Identify which cell holds the provided text, then report its (x, y) central coordinate. 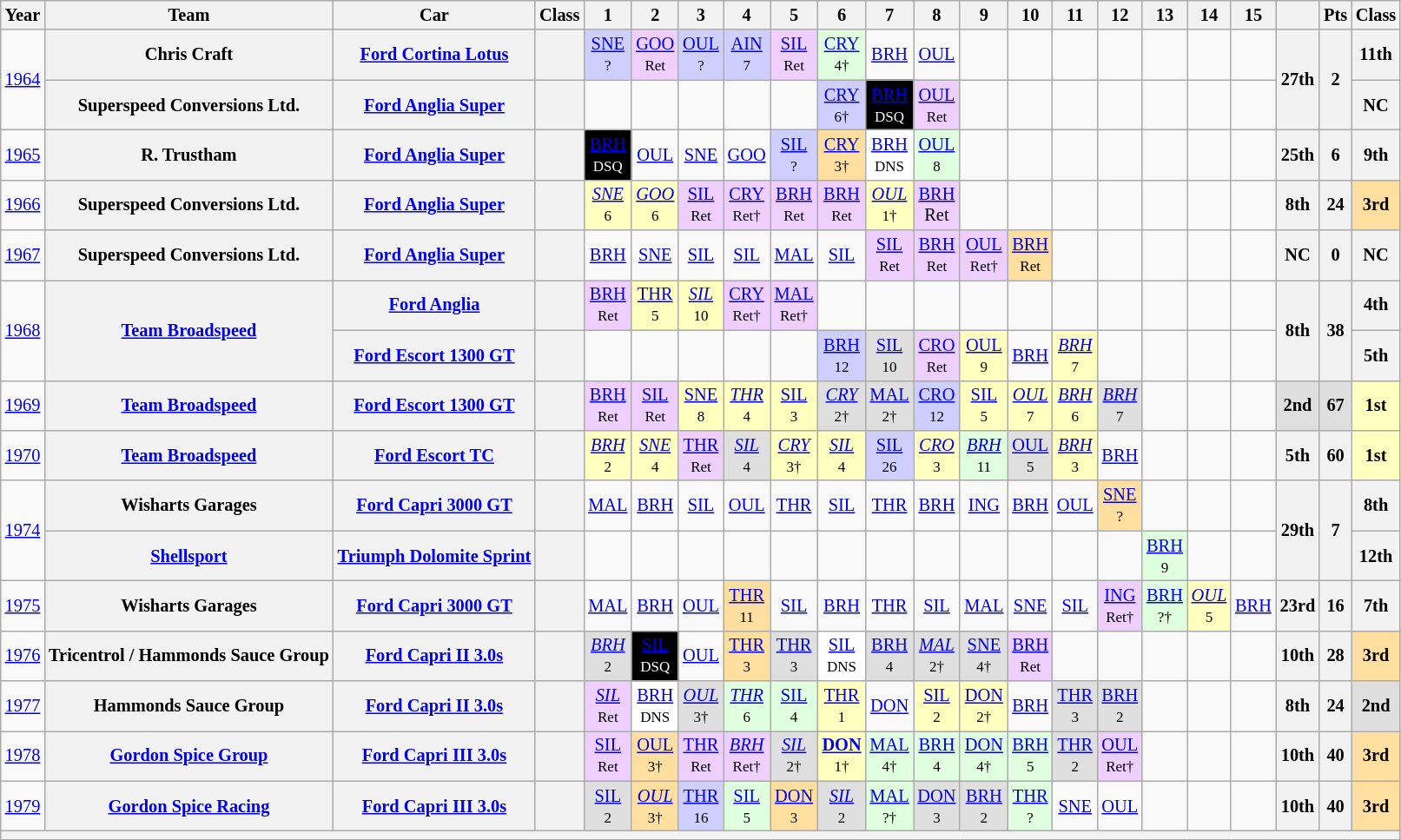
THR6 (747, 706)
SILDNS (843, 656)
1978 (23, 756)
THR4 (747, 406)
MALRet† (794, 305)
BRHRet† (747, 756)
CRORet (937, 355)
OUL7 (1030, 406)
DON4† (983, 756)
1964 (23, 80)
1 (608, 15)
7th (1376, 605)
Pts (1336, 15)
1979 (23, 806)
1968 (23, 330)
5 (794, 15)
9 (983, 15)
SNE8 (701, 406)
THR5 (655, 305)
9th (1376, 155)
THR? (1030, 806)
25th (1298, 155)
THR2 (1075, 756)
Chris Craft (189, 55)
Car (434, 15)
Gordon Spice Group (189, 756)
INGRet† (1120, 605)
Shellsport (189, 556)
11th (1376, 55)
15 (1253, 15)
THR11 (747, 605)
Triumph Dolomite Sprint (434, 556)
67 (1336, 406)
1975 (23, 605)
GOO6 (655, 205)
Team (189, 15)
SIL? (794, 155)
SIL2† (794, 756)
8 (937, 15)
1966 (23, 205)
MAL4† (889, 756)
OUL1† (889, 205)
BRH5 (1030, 756)
14 (1209, 15)
1977 (23, 706)
CRY2† (843, 406)
38 (1336, 330)
DON1† (843, 756)
12th (1376, 556)
Hammonds Sauce Group (189, 706)
MAL?† (889, 806)
OUL8 (937, 155)
23rd (1298, 605)
29th (1298, 530)
R. Trustham (189, 155)
4th (1376, 305)
11 (1075, 15)
CRY6† (843, 105)
DON2† (983, 706)
Ford Anglia (434, 305)
BRH12 (843, 355)
27th (1298, 80)
4 (747, 15)
Gordon Spice Racing (189, 806)
1976 (23, 656)
Ford Escort TC (434, 455)
CRY4† (843, 55)
1974 (23, 530)
SNE6 (608, 205)
OULRet (937, 105)
1970 (23, 455)
28 (1336, 656)
BRH11 (983, 455)
OUL? (701, 55)
BRH?† (1165, 605)
3 (701, 15)
BRH9 (1165, 556)
Tricentrol / Hammonds Sauce Group (189, 656)
1969 (23, 406)
AIN7 (747, 55)
60 (1336, 455)
OUL9 (983, 355)
12 (1120, 15)
THR1 (843, 706)
CRO12 (937, 406)
Year (23, 15)
SIL3 (794, 406)
THR16 (701, 806)
CRO3 (937, 455)
SNE4 (655, 455)
10 (1030, 15)
GOO (747, 155)
SILDSQ (655, 656)
BRH3 (1075, 455)
1965 (23, 155)
GOORet (655, 55)
1967 (23, 255)
SIL26 (889, 455)
16 (1336, 605)
0 (1336, 255)
13 (1165, 15)
BRH6 (1075, 406)
SNE4† (983, 656)
ING (983, 506)
DON (889, 706)
Ford Cortina Lotus (434, 55)
